Provide the [X, Y] coordinate of the cell's center where the given text is located.  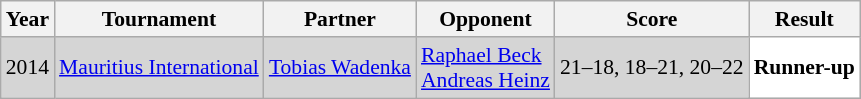
Raphael Beck Andreas Heinz [486, 68]
Tobias Wadenka [340, 68]
2014 [28, 68]
Score [652, 19]
21–18, 18–21, 20–22 [652, 68]
Mauritius International [159, 68]
Partner [340, 19]
Year [28, 19]
Result [804, 19]
Opponent [486, 19]
Runner-up [804, 68]
Tournament [159, 19]
